Find where the given text appears and provide that cell's center as (X, Y) coordinate. 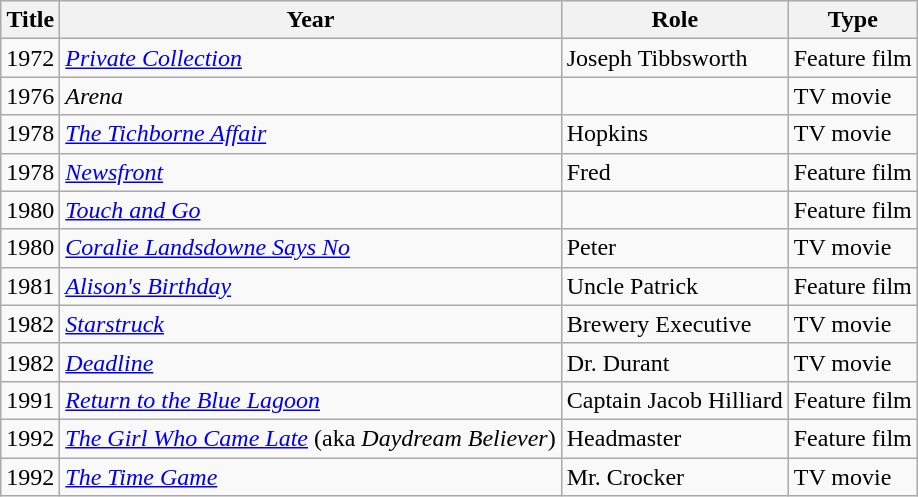
Hopkins (674, 134)
The Girl Who Came Late (aka Daydream Believer) (310, 438)
Starstruck (310, 324)
Year (310, 20)
Touch and Go (310, 210)
Coralie Landsdowne Says No (310, 248)
Headmaster (674, 438)
Deadline (310, 362)
Peter (674, 248)
1972 (30, 58)
Type (852, 20)
Mr. Crocker (674, 477)
Alison's Birthday (310, 286)
Newsfront (310, 172)
1976 (30, 96)
Role (674, 20)
Joseph Tibbsworth (674, 58)
Uncle Patrick (674, 286)
The Tichborne Affair (310, 134)
Captain Jacob Hilliard (674, 400)
Fred (674, 172)
Return to the Blue Lagoon (310, 400)
1991 (30, 400)
Arena (310, 96)
The Time Game (310, 477)
Title (30, 20)
Brewery Executive (674, 324)
Dr. Durant (674, 362)
1981 (30, 286)
Private Collection (310, 58)
